Find where the given text appears and provide that cell's center as (X, Y) coordinate. 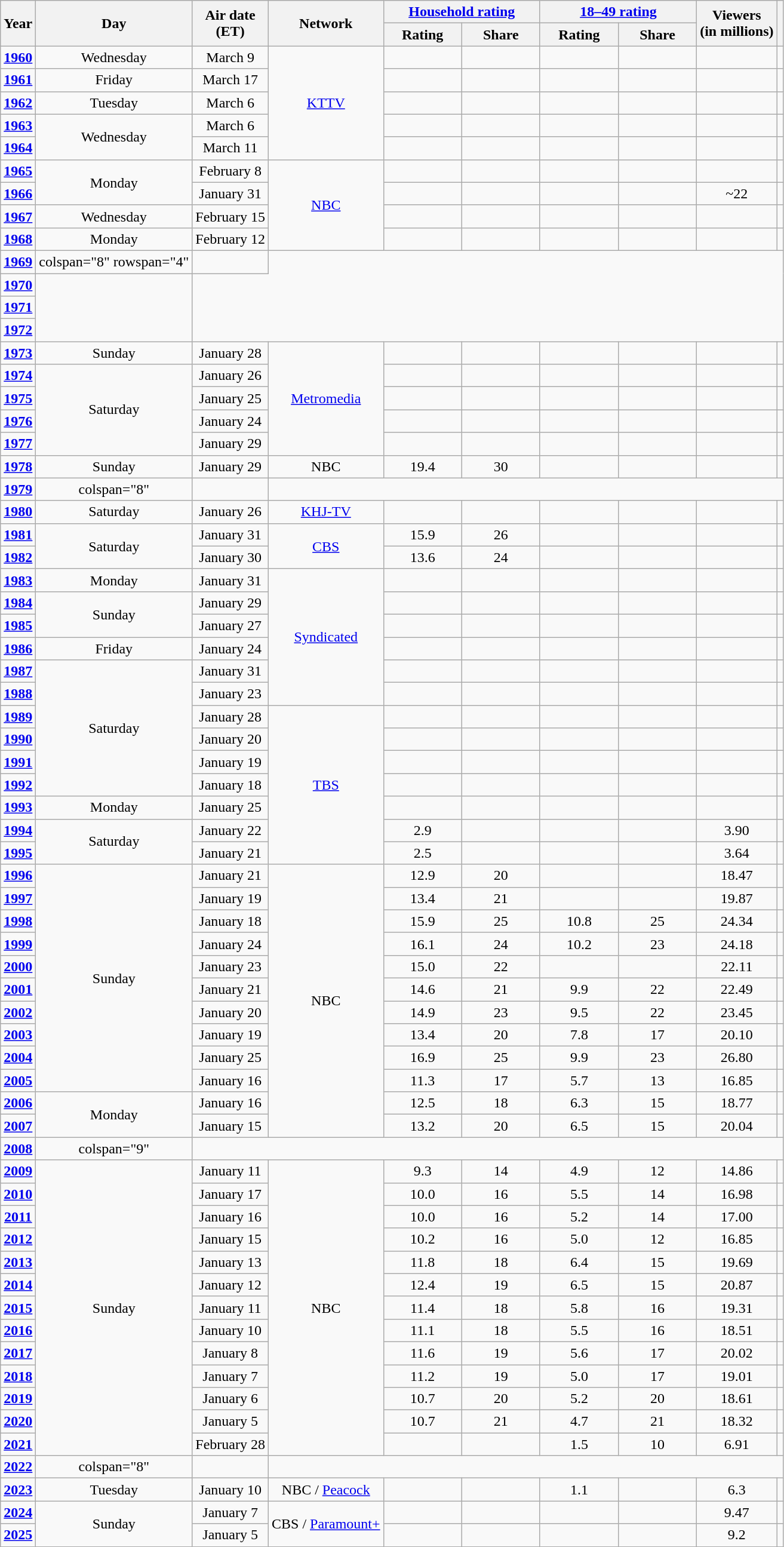
11.6 (423, 1353)
2011 (18, 1217)
16.9 (423, 1058)
11.8 (423, 1262)
Viewers(in millions) (737, 23)
February 8 (230, 171)
1966 (18, 194)
March 9 (230, 57)
11.2 (423, 1376)
19.87 (737, 898)
1975 (18, 398)
4.9 (579, 1171)
1987 (18, 671)
19.01 (737, 1376)
18.61 (737, 1399)
5.8 (579, 1307)
2013 (18, 1262)
1968 (18, 239)
February 15 (230, 216)
2003 (18, 1035)
1962 (18, 103)
1991 (18, 762)
1990 (18, 739)
14.86 (737, 1171)
5.6 (579, 1353)
1971 (18, 308)
2001 (18, 989)
19.4 (423, 466)
10.8 (579, 921)
1995 (18, 853)
26.80 (737, 1058)
5.7 (579, 1081)
9.2 (737, 1535)
1999 (18, 944)
18.47 (737, 876)
19.69 (737, 1262)
1960 (18, 57)
January 27 (230, 625)
2008 (18, 1149)
1980 (18, 512)
13.6 (423, 557)
11.3 (423, 1081)
9.47 (737, 1512)
16.98 (737, 1194)
Household rating (462, 12)
1993 (18, 808)
18.51 (737, 1330)
colspan="8" rowspan="4" (114, 262)
1989 (18, 717)
January 6 (230, 1399)
Year (18, 23)
1967 (18, 216)
1963 (18, 125)
6.4 (579, 1262)
January 30 (230, 557)
Metromedia (326, 398)
2.9 (423, 830)
2012 (18, 1239)
1970 (18, 285)
2009 (18, 1171)
1985 (18, 625)
2025 (18, 1535)
2019 (18, 1399)
2016 (18, 1330)
13 (657, 1081)
1998 (18, 921)
14.6 (423, 989)
9.5 (579, 1012)
22.49 (737, 989)
January 22 (230, 830)
2018 (18, 1376)
2017 (18, 1353)
1978 (18, 466)
20.10 (737, 1035)
18.77 (737, 1103)
1992 (18, 785)
1.1 (579, 1490)
12.4 (423, 1285)
20.04 (737, 1126)
2020 (18, 1422)
14.9 (423, 1012)
11.4 (423, 1307)
18–49 rating (618, 12)
9.3 (423, 1171)
2015 (18, 1307)
2021 (18, 1444)
January 17 (230, 1194)
2005 (18, 1081)
February 28 (230, 1444)
3.64 (737, 853)
1996 (18, 876)
23.45 (737, 1012)
1961 (18, 80)
7.8 (579, 1035)
18.32 (737, 1422)
11.1 (423, 1330)
Network (326, 23)
2002 (18, 1012)
~22 (737, 194)
Day (114, 23)
10 (657, 1444)
13.2 (423, 1126)
February 12 (230, 239)
2010 (18, 1194)
24.18 (737, 944)
1973 (18, 353)
March 11 (230, 148)
2023 (18, 1490)
CBS (326, 546)
1977 (18, 444)
15.0 (423, 966)
2004 (18, 1058)
2007 (18, 1126)
4.7 (579, 1422)
colspan="9" (114, 1149)
January 8 (230, 1353)
Air date(ET) (230, 23)
TBS (326, 785)
1965 (18, 171)
1984 (18, 603)
1964 (18, 148)
2024 (18, 1512)
3.90 (737, 830)
1988 (18, 694)
30 (500, 466)
16.1 (423, 944)
January 12 (230, 1285)
March 17 (230, 80)
2022 (18, 1467)
1.5 (579, 1444)
1994 (18, 830)
KHJ-TV (326, 512)
6.91 (737, 1444)
1997 (18, 898)
1979 (18, 489)
19.31 (737, 1307)
Syndicated (326, 637)
January 13 (230, 1262)
24.34 (737, 921)
26 (500, 535)
1986 (18, 648)
20.02 (737, 1353)
NBC / Peacock (326, 1490)
2014 (18, 1285)
1974 (18, 376)
CBS / Paramount+ (326, 1524)
2.5 (423, 853)
1976 (18, 421)
20.87 (737, 1285)
1983 (18, 580)
1982 (18, 557)
1981 (18, 535)
2000 (18, 966)
KTTV (326, 103)
22.11 (737, 966)
2006 (18, 1103)
1969 (18, 262)
12.5 (423, 1103)
1972 (18, 330)
12.9 (423, 876)
17.00 (737, 1217)
